Identify which cell holds the provided text, then report its (x, y) central coordinate. 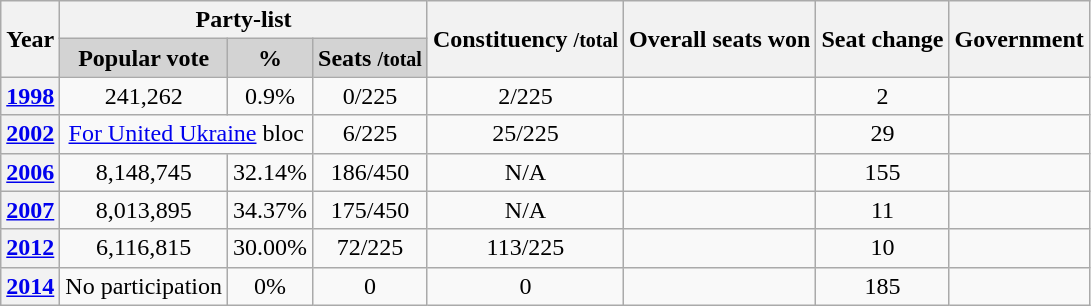
8,148,745 (144, 172)
2002 (30, 134)
29 (882, 134)
Government (1019, 39)
2/225 (525, 96)
For United Ukraine bloc (186, 134)
185 (882, 286)
0.9% (270, 96)
Year (30, 39)
Seats /total (370, 58)
Popular vote (144, 58)
2007 (30, 210)
25/225 (525, 134)
34.37% (270, 210)
113/225 (525, 248)
No participation (144, 286)
Seat change (882, 39)
6/225 (370, 134)
32.14% (270, 172)
2 (882, 96)
10 (882, 248)
6,116,815 (144, 248)
2012 (30, 248)
241,262 (144, 96)
8,013,895 (144, 210)
11 (882, 210)
72/225 (370, 248)
0/225 (370, 96)
Overall seats won (720, 39)
1998 (30, 96)
186/450 (370, 172)
155 (882, 172)
Party-list (244, 20)
175/450 (370, 210)
0% (270, 286)
% (270, 58)
30.00% (270, 248)
2006 (30, 172)
2014 (30, 286)
Constituency /total (525, 39)
